Search for the cell housing the specified text and yield its (X, Y) center coordinate. 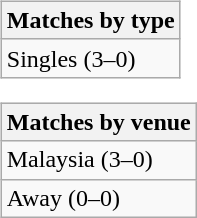
Matches by type (90, 20)
Matches by venue (98, 122)
Singles (3–0) (90, 58)
Away (0–0) (98, 198)
Malaysia (3–0) (98, 160)
